For the text-containing cell, return its midpoint in [x, y] coordinate format. 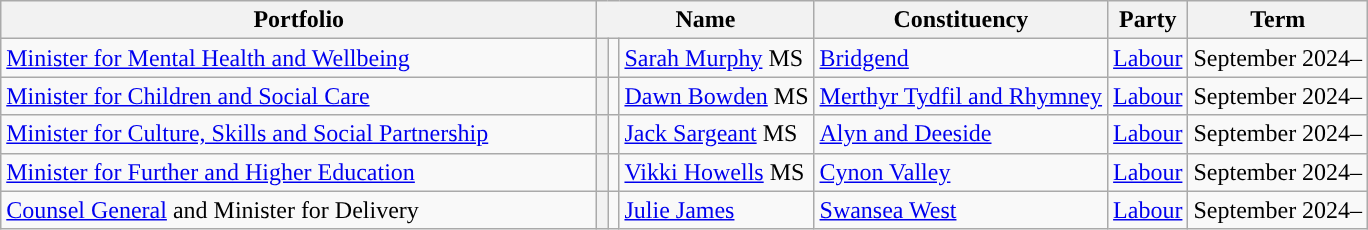
Portfolio [299, 20]
Term [1278, 20]
Julie James [716, 210]
Dawn Bowden MS [716, 96]
Minister for Children and Social Care [299, 96]
Counsel General and Minister for Delivery [299, 210]
Minister for Further and Higher Education [299, 172]
Vikki Howells MS [716, 172]
Jack Sargeant MS [716, 134]
Constituency [961, 20]
Bridgend [961, 58]
Minister for Culture, Skills and Social Partnership [299, 134]
Party [1148, 20]
Swansea West [961, 210]
Sarah Murphy MS [716, 58]
Minister for Mental Health and Wellbeing [299, 58]
Merthyr Tydfil and Rhymney [961, 96]
Name [706, 20]
Alyn and Deeside [961, 134]
Cynon Valley [961, 172]
